Provide the [x, y] coordinate of the cell's center where the given text is located.  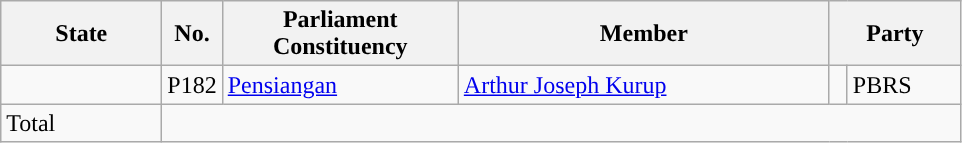
Total [82, 123]
PBRS [904, 85]
State [82, 34]
Parliament Constituency [340, 34]
Party [894, 34]
P182 [192, 85]
Member [644, 34]
Arthur Joseph Kurup [644, 85]
No. [192, 34]
Pensiangan [340, 85]
